Return the [x, y] coordinate for the center point of the cell that contains the specified text.  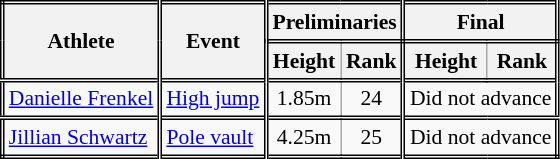
Jillian Schwartz [81, 138]
25 [372, 138]
Danielle Frenkel [81, 100]
Preliminaries [334, 22]
4.25m [304, 138]
Pole vault [213, 138]
1.85m [304, 100]
Athlete [81, 42]
24 [372, 100]
Event [213, 42]
Final [480, 22]
High jump [213, 100]
